Scan for the cell matching the given text and deliver its [x, y] coordinate at center. 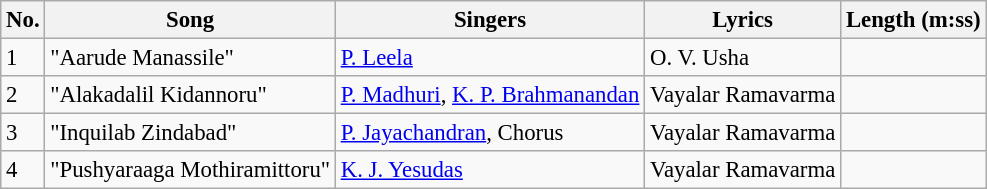
1 [23, 58]
"Alakadalil Kidannoru" [190, 95]
No. [23, 20]
K. J. Yesudas [490, 170]
P. Leela [490, 58]
3 [23, 133]
Song [190, 20]
P. Jayachandran, Chorus [490, 133]
4 [23, 170]
O. V. Usha [743, 58]
P. Madhuri, K. P. Brahmanandan [490, 95]
"Pushyaraaga Mothiramittoru" [190, 170]
"Aarude Manassile" [190, 58]
2 [23, 95]
Singers [490, 20]
"Inquilab Zindabad" [190, 133]
Lyrics [743, 20]
Length (m:ss) [914, 20]
